For the text-containing cell, return its midpoint in [X, Y] coordinate format. 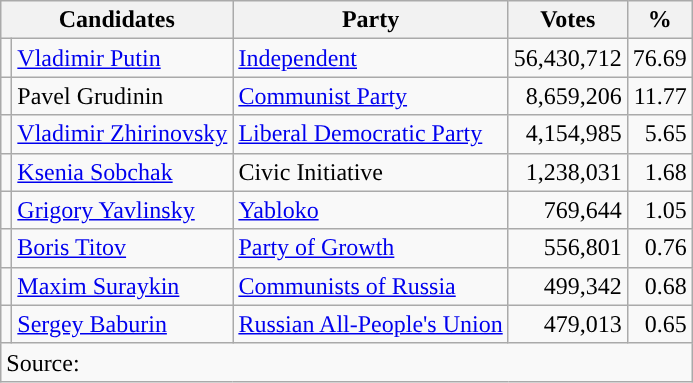
11.77 [660, 96]
56,430,712 [568, 58]
1.05 [660, 210]
499,342 [568, 286]
Independent [370, 58]
Civic Initiative [370, 172]
Grigory Yavlinsky [122, 210]
Candidates [117, 20]
5.65 [660, 134]
769,644 [568, 210]
Boris Titov [122, 248]
556,801 [568, 248]
Communists of Russia [370, 286]
0.65 [660, 324]
8,659,206 [568, 96]
Vladimir Putin [122, 58]
Pavel Grudinin [122, 96]
Liberal Democratic Party [370, 134]
Sergey Baburin [122, 324]
Ksenia Sobchak [122, 172]
Russian All-People's Union [370, 324]
Source: [347, 362]
0.76 [660, 248]
Vladimir Zhirinovsky [122, 134]
4,154,985 [568, 134]
479,013 [568, 324]
1.68 [660, 172]
0.68 [660, 286]
76.69 [660, 58]
Yabloko [370, 210]
1,238,031 [568, 172]
Party of Growth [370, 248]
Maxim Suraykin [122, 286]
Party [370, 20]
% [660, 20]
Communist Party [370, 96]
Votes [568, 20]
